Identify which cell holds the provided text, then report its [x, y] central coordinate. 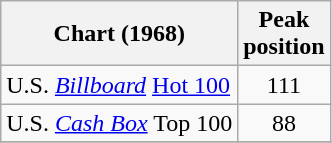
Chart (1968) [120, 34]
88 [284, 123]
U.S. Cash Box Top 100 [120, 123]
111 [284, 85]
Peakposition [284, 34]
U.S. Billboard Hot 100 [120, 85]
